From the cell containing the given text, extract its center point as (x, y) coordinate. 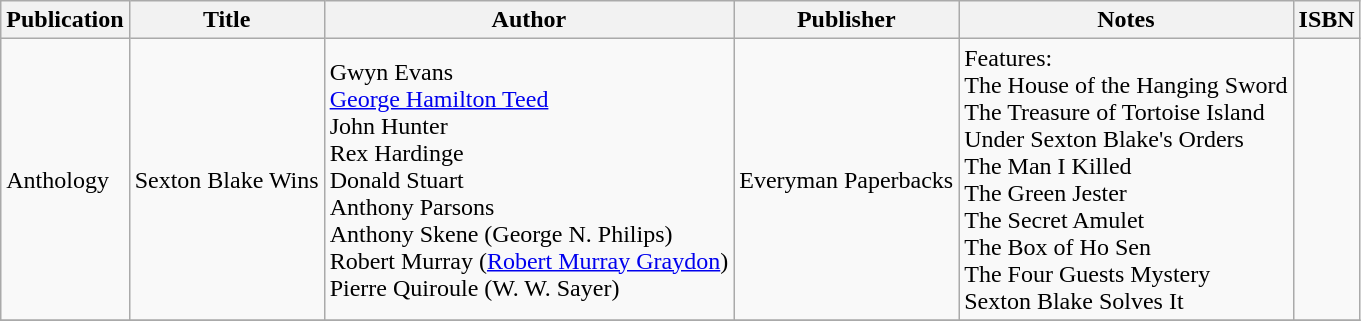
Author (529, 20)
ISBN (1326, 20)
Notes (1126, 20)
Publication (65, 20)
Publisher (846, 20)
Title (226, 20)
Anthology (65, 180)
Everyman Paperbacks (846, 180)
Sexton Blake Wins (226, 180)
